Pinpoint the cell where the given text exists, returning its [x, y] midpoint coordinate. 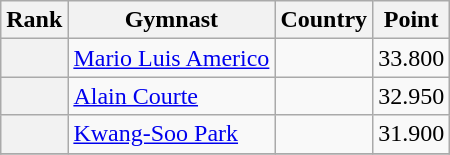
32.950 [412, 96]
Country [324, 20]
31.900 [412, 134]
Gymnast [172, 20]
Rank [34, 20]
Alain Courte [172, 96]
Point [412, 20]
Kwang-Soo Park [172, 134]
33.800 [412, 58]
Mario Luis Americo [172, 58]
